Pinpoint the cell where the given text exists, returning its (X, Y) midpoint coordinate. 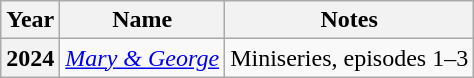
Notes (350, 20)
Miniseries, episodes 1–3 (350, 58)
Mary & George (142, 58)
Year (30, 20)
2024 (30, 58)
Name (142, 20)
